Find where the given text appears and provide that cell's center as [x, y] coordinate. 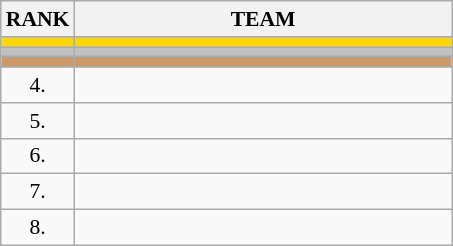
5. [38, 121]
8. [38, 228]
7. [38, 192]
TEAM [262, 19]
RANK [38, 19]
4. [38, 85]
6. [38, 156]
